Search for the cell housing the specified text and yield its [X, Y] center coordinate. 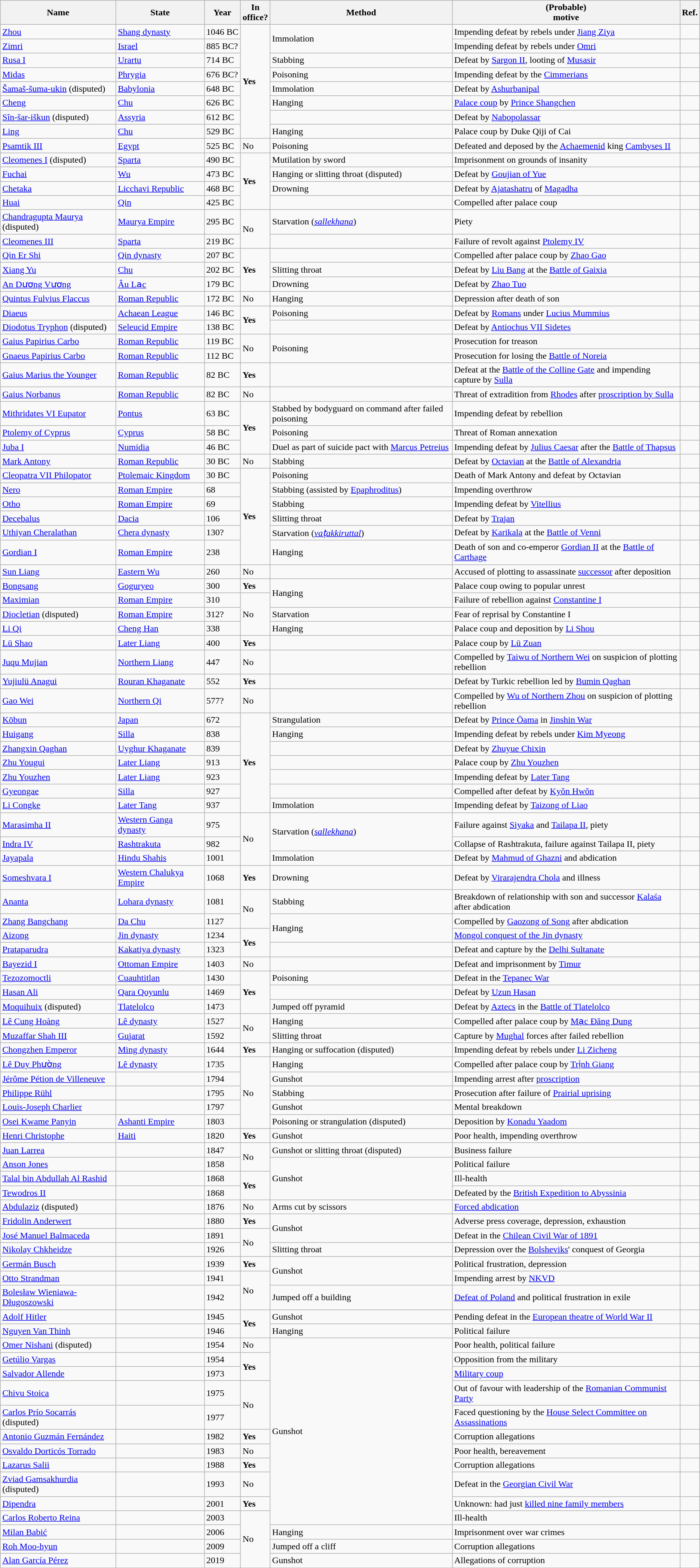
219 BC [222, 241]
Otto Strandman [58, 1278]
Piety [566, 222]
Rashtrakuta [160, 844]
937 [222, 805]
Strangulation [361, 720]
1880 [222, 1221]
Faced questioning by the House Select Committee on Assassinations [566, 1417]
1430 [222, 978]
46 BC [222, 447]
Defeat and capture by the Delhi Sultanate [566, 949]
202 BC [222, 270]
Death of Mark Antony and defeat by Octavian [566, 475]
1644 [222, 1050]
714 BC [222, 60]
238 [222, 552]
Defeat in the Chilean Civil War of 1891 [566, 1235]
1891 [222, 1235]
Juba I [58, 447]
Defeat by Trajan [566, 518]
Gaius Norbanus [58, 394]
1473 [222, 1007]
Capture by Mughal forces after failed rebellion [566, 1035]
Adolf Hitler [58, 1317]
923 [222, 777]
Defeated and deposed by the Achaemenid king Cambyses II [566, 146]
1403 [222, 964]
2019 [222, 1561]
Tlatelolco [160, 1007]
Midas [58, 74]
Louis-Joseph Charlier [58, 1107]
Rusa I [58, 60]
Method [361, 13]
2009 [222, 1546]
Cleopatra VII Philopator [58, 475]
Achaean League [160, 313]
Adverse press coverage, depression, exhaustion [566, 1221]
Pending defeat in the European theatre of World War II [566, 1317]
400 [222, 643]
Lazarus Salii [58, 1465]
Hanging or slitting throat (disputed) [361, 174]
Gordian I [58, 552]
Licchavi Republic [160, 188]
1926 [222, 1250]
Fuchai [58, 174]
Chera dynasty [160, 533]
Starvation (vaṭakkiruttal) [361, 533]
Diodotus Tryphon (disputed) [58, 327]
Business failure [566, 1150]
Yujiulü Anagui [58, 681]
Depression over the Bolsheviks' conquest of Georgia [566, 1250]
Threat of Roman annexation [566, 433]
Chandragupta Maurya (disputed) [58, 222]
Tewodros II [58, 1193]
Compelled by Gaozong of Song after abdication [566, 921]
69 [222, 504]
Defeat by Prince Ōama in Jinshin War [566, 720]
1945 [222, 1317]
529 BC [222, 131]
1973 [222, 1373]
Impending arrest after proscription [566, 1079]
Jin dynasty [160, 935]
Gaius Marius the Younger [58, 375]
Mithridates VI Eupator [58, 414]
1001 [222, 858]
Military coup [566, 1373]
Defeat of Poland and political frustration in exile [566, 1297]
Uthiyan Cheralathan [58, 533]
Defeat by Aztecs in the Battle of Tlatelolco [566, 1007]
1797 [222, 1107]
68 [222, 490]
Prosecution for treason [566, 342]
Cuauhtitlan [160, 978]
Ottoman Empire [160, 964]
Muzaffar Shah III [58, 1035]
Compelled after palace coup [566, 203]
Compelled after defeat by Kyŏn Hwŏn [566, 791]
927 [222, 791]
Palace coup and deposition by Li Shou [566, 628]
1081 [222, 901]
Dipendra [58, 1504]
Ptolemaic Kingdom [160, 475]
Mental breakdown [566, 1107]
Psamtik III [58, 146]
676 BC? [222, 74]
Chongzhen Emperor [58, 1050]
Poor health, impending overthrow [566, 1136]
1820 [222, 1136]
207 BC [222, 255]
1942 [222, 1297]
138 BC [222, 327]
Palace coup by Prince Shangchen [566, 103]
525 BC [222, 146]
Poor health, political failure [566, 1345]
Jérôme Pétion de Villeneuve [58, 1079]
885 BC? [222, 46]
Cyprus [160, 433]
Defeat by Liu Bang at the Battle of Gaixia [566, 270]
Forced abdication [566, 1207]
1068 [222, 878]
Henri Christophe [58, 1136]
Da Chu [160, 921]
Nero [58, 490]
Eastern Wu [160, 572]
Defeat by Sargon II, looting of Musasir [566, 60]
1469 [222, 992]
260 [222, 572]
Deposition by Konadu Yaadom [566, 1121]
Lü Shao [58, 643]
Compelled by Taiwu of Northern Wei on suspicion of plotting rebellion [566, 662]
Stabbed by bodyguard on command after failed poisoning [361, 414]
Compelled after palace coup by Trịnh Giang [566, 1064]
Breakdown of relationship with son and successor Kalaśa after abdication [566, 901]
Defeat by Uzun Hasan [566, 992]
Jumped off pyramid [361, 1007]
Defeated by the British Expedition to Abyssinia [566, 1193]
Threat of extradition from Rhodes after proscription by Sulla [566, 394]
Impending defeat by rebels under Omri [566, 46]
Fridolin Anderwert [58, 1221]
Defeat by Octavian at the Battle of Alexandria [566, 461]
Hanging or suffocation (disputed) [361, 1050]
Defeat by Turkic rebellion led by Bumin Qaghan [566, 681]
Defeat by Mahmud of Ghazni and abdication [566, 858]
Wu [160, 174]
Seleucid Empire [160, 327]
Prataparudra [58, 949]
Mongol conquest of the Jin dynasty [566, 935]
Mark Antony [58, 461]
Qin dynasty [160, 255]
Tezozomoctli [58, 978]
Impending defeat by rebels under Li Zicheng [566, 1050]
2003 [222, 1518]
Chivu Stoica [58, 1393]
Opposition from the military [566, 1359]
Carlos Roberto Reina [58, 1518]
295 BC [222, 222]
1795 [222, 1093]
Pontus [160, 414]
(Probable)motive [566, 13]
1975 [222, 1393]
577? [222, 700]
Cleomenes III [58, 241]
Impending defeat by rebellion [566, 414]
Jumped off a cliff [361, 1546]
Zviad Gamsakhurdia (disputed) [58, 1484]
Marasimha II [58, 824]
58 BC [222, 433]
1858 [222, 1164]
Defeat by Zhao Tuo [566, 284]
Impending arrest by NKVD [566, 1278]
Osvaldo Dorticós Torrado [58, 1451]
State [160, 13]
Haiti [160, 1136]
Âu Lạc [160, 284]
310 [222, 600]
Jayapala [58, 858]
Gnaeus Papirius Carbo [58, 356]
Stabbing (assisted by Epaphroditus) [361, 490]
Later Tang [160, 805]
447 [222, 662]
648 BC [222, 89]
1946 [222, 1331]
Maximian [58, 600]
Li Qi [58, 628]
Gaius Papirius Carbo [58, 342]
Palace coup owing to popular unrest [566, 586]
Failure of revolt against Ptolemy IV [566, 241]
Palace coup by Lü Zuan [566, 643]
468 BC [222, 188]
Getúlio Vargas [58, 1359]
Cleomenes I (disputed) [58, 160]
Ashanti Empire [160, 1121]
Ling [58, 131]
Failure of rebellion against Constantine I [566, 600]
Antonio Guzmán Fernández [58, 1436]
Impending defeat by Julius Caesar after the Battle of Thapsus [566, 447]
425 BC [222, 203]
Hasan Ali [58, 992]
Defeat in the Tepanec War [566, 978]
Milan Babić [58, 1532]
Assyria [160, 117]
Sîn-šar-iškun (disputed) [58, 117]
Bayezid I [58, 964]
982 [222, 844]
Defeat by Zhuyue Chixin [566, 748]
112 BC [222, 356]
1993 [222, 1484]
119 BC [222, 342]
Defeat by Karikala at the Battle of Venni [566, 533]
Defeat by Antiochus VII Sidetes [566, 327]
Aizong [58, 935]
Death of son and co-emperor Gordian II at the Battle of Carthage [566, 552]
Collapse of Rashtrakuta, failure against Tailapa II, piety [566, 844]
Ananta [58, 901]
913 [222, 763]
1794 [222, 1079]
Political frustration, depression [566, 1264]
Lê Cung Hoàng [58, 1021]
Defeat and imprisonment by Timur [566, 964]
Goguryeo [160, 586]
Nguyen Van Thinh [58, 1331]
Poisoning or strangulation (disputed) [361, 1121]
Defeat by Ajatashatru of Magadha [566, 188]
Accused of plotting to assassinate successor after deposition [566, 572]
626 BC [222, 103]
Impending overthrow [566, 490]
63 BC [222, 414]
Zhangxin Qaghan [58, 748]
Impending defeat by the Cimmerians [566, 74]
Defeat by Goujian of Yue [566, 174]
1127 [222, 921]
Gujarat [160, 1035]
Northern Qi [160, 700]
Zhu Yougui [58, 763]
Year [222, 13]
172 BC [222, 298]
Talal bin Abdullah Al Rashid [58, 1178]
Imprisonment over war crimes [566, 1532]
Chetaka [58, 188]
Compelled by Wu of Northern Zhou on suspicion of plotting rebellion [566, 700]
Li Congke [58, 805]
Ptolemy of Cyprus [58, 433]
Rouran Khaganate [160, 681]
Western Chalukya Empire [160, 878]
2001 [222, 1504]
612 BC [222, 117]
Moquihuix (disputed) [58, 1007]
Roh Moo-hyun [58, 1546]
Šamaš-šuma-ukin (disputed) [58, 89]
Philippe Rühl [58, 1093]
1988 [222, 1465]
Japan [160, 720]
Defeat by Virarajendra Chola and illness [566, 878]
Qin [160, 203]
Defeat by Ashurbanipal [566, 89]
Otho [58, 504]
Kōbun [58, 720]
Northern Liang [160, 662]
Juqu Mujian [58, 662]
Unknown: had just killed nine family members [566, 1504]
Lê Duy Phường [58, 1064]
Urartu [160, 60]
Bolesław Wieniawa-Długoszowski [58, 1297]
Defeat by Romans under Lucius Mummius [566, 313]
Abdulaziz (disputed) [58, 1207]
Prosecution for losing the Battle of Noreia [566, 356]
Babylonia [160, 89]
1941 [222, 1278]
Compelled after palace coup by Mạc Đăng Dung [566, 1021]
Gao Wei [58, 700]
Jumped off a building [361, 1297]
Israel [160, 46]
2006 [222, 1532]
Zhu Youzhen [58, 777]
Omer Nishani (disputed) [58, 1345]
1939 [222, 1264]
1735 [222, 1064]
Zhang Bangchang [58, 921]
312? [222, 614]
Palace coup by Duke Qiji of Cai [566, 131]
Decebalus [58, 518]
Mutilation by sword [361, 160]
Impending defeat by Vitellius [566, 504]
Numidia [160, 447]
Uyghur Khaganate [160, 748]
Palace coup by Zhu Youzhen [566, 763]
Zimri [58, 46]
338 [222, 628]
Imprisonment on grounds of insanity [566, 160]
Cheng Han [160, 628]
Compelled after palace coup by Zhao Gao [566, 255]
Arms cut by scissors [361, 1207]
Juan Larrea [58, 1150]
Zhou [58, 32]
Xiang Yu [58, 270]
Carlos Prío Socarrás (disputed) [58, 1417]
1803 [222, 1121]
1234 [222, 935]
1982 [222, 1436]
Bongsang [58, 586]
146 BC [222, 313]
Western Ganga dynasty [160, 824]
Diaeus [58, 313]
Name [58, 13]
Impending defeat by Later Tang [566, 777]
Dacia [160, 518]
Out of favour with leadership of the Romanian Communist Party [566, 1393]
1527 [222, 1021]
Someshvara I [58, 878]
Huigang [58, 734]
1847 [222, 1150]
Qin Er Shi [58, 255]
490 BC [222, 160]
Germán Busch [58, 1264]
838 [222, 734]
300 [222, 586]
1046 BC [222, 32]
Kakatiya dynasty [160, 949]
Impending defeat by Taizong of Liao [566, 805]
1592 [222, 1035]
Anson Jones [58, 1164]
473 BC [222, 174]
Phrygia [160, 74]
Egypt [160, 146]
Quintus Fulvius Flaccus [58, 298]
Duel as part of suicide pact with Marcus Petreius [361, 447]
Prosecution after failure of Prairial uprising [566, 1093]
Defeat in the Georgian Civil War [566, 1484]
130? [222, 533]
Qara Qoyunlu [160, 992]
Alan García Pérez [58, 1561]
106 [222, 518]
975 [222, 824]
Ming dynasty [160, 1050]
1983 [222, 1451]
Impending defeat by rebels under Kim Myeong [566, 734]
José Manuel Balmaceda [58, 1235]
Shang dynasty [160, 32]
Cheng [58, 103]
Huai [58, 203]
1323 [222, 949]
Osei Kwame Panyin [58, 1121]
Starvation [361, 614]
Nikolay Chkheidze [58, 1250]
Defeat at the Battle of the Colline Gate and impending capture by Sulla [566, 375]
179 BC [222, 284]
Defeat by Nabopolassar [566, 117]
Gunshot or slitting throat (disputed) [361, 1150]
Depression after death of son [566, 298]
672 [222, 720]
Allegations of corruption [566, 1561]
Hindu Shahis [160, 858]
552 [222, 681]
Indra IV [58, 844]
Sun Liang [58, 572]
Maurya Empire [160, 222]
Lohara dynasty [160, 901]
Diocletian (disputed) [58, 614]
Fear of reprisal by Constantine I [566, 614]
Impending defeat by rebels under Jiang Ziya [566, 32]
1876 [222, 1207]
Gyeongae [58, 791]
In office? [255, 13]
Ref. [690, 13]
Salvador Allende [58, 1373]
Poor health, bereavement [566, 1451]
1977 [222, 1417]
Failure against Siyaka and Tailapa II, piety [566, 824]
839 [222, 748]
An Dương Vương [58, 284]
